Provide the (X, Y) coordinate of the cell's center where the given text is located.  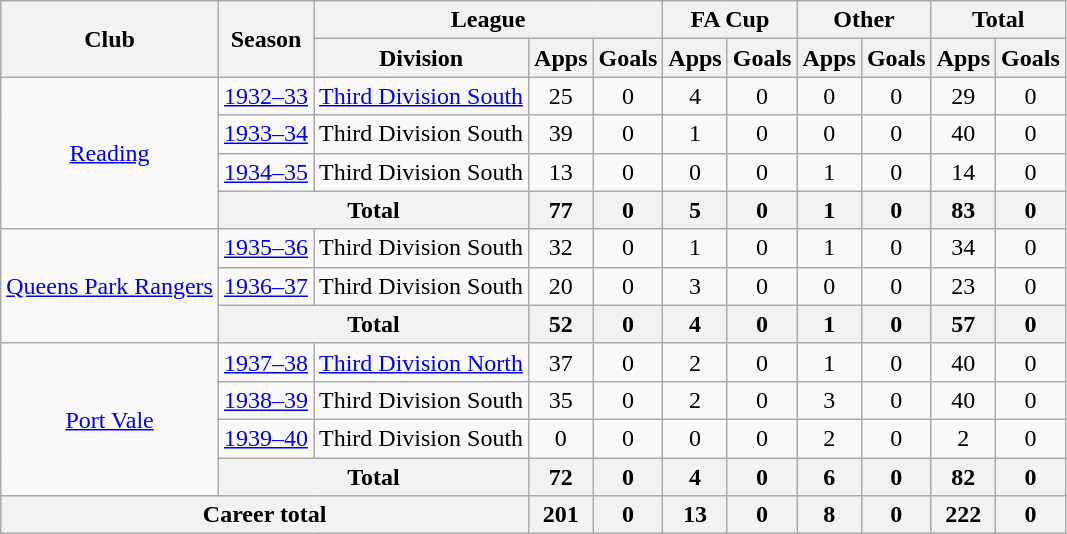
FA Cup (730, 20)
League (488, 20)
5 (695, 210)
Season (266, 39)
8 (829, 515)
32 (561, 248)
37 (561, 362)
Third Division North (422, 362)
14 (963, 172)
Port Vale (110, 419)
Club (110, 39)
1936–37 (266, 286)
29 (963, 96)
6 (829, 477)
Division (422, 58)
57 (963, 324)
83 (963, 210)
1935–36 (266, 248)
Other (864, 20)
82 (963, 477)
20 (561, 286)
77 (561, 210)
1938–39 (266, 400)
1932–33 (266, 96)
222 (963, 515)
25 (561, 96)
72 (561, 477)
1933–34 (266, 134)
23 (963, 286)
201 (561, 515)
1937–38 (266, 362)
Queens Park Rangers (110, 286)
Career total (265, 515)
39 (561, 134)
52 (561, 324)
34 (963, 248)
1939–40 (266, 438)
35 (561, 400)
1934–35 (266, 172)
Reading (110, 153)
